Return (X, Y) of the center of cell containing provided text 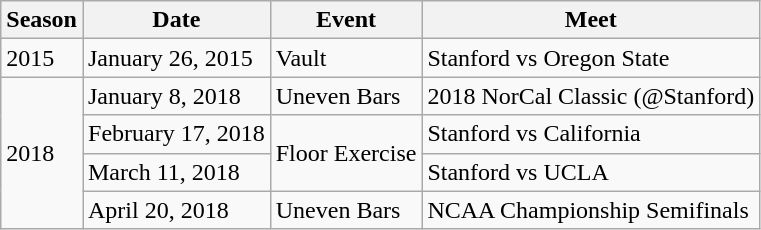
2015 (42, 58)
February 17, 2018 (176, 134)
NCAA Championship Semifinals (591, 210)
2018 (42, 153)
Vault (346, 58)
January 8, 2018 (176, 96)
Season (42, 20)
Stanford vs Oregon State (591, 58)
Event (346, 20)
2018 NorCal Classic (@Stanford) (591, 96)
Stanford vs UCLA (591, 172)
Stanford vs California (591, 134)
Date (176, 20)
April 20, 2018 (176, 210)
January 26, 2015 (176, 58)
March 11, 2018 (176, 172)
Meet (591, 20)
Floor Exercise (346, 153)
